Detect which cell encompasses the target text, then output its (x, y) center coordinate. 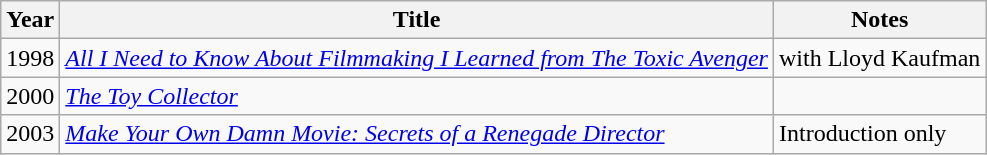
1998 (30, 58)
with Lloyd Kaufman (879, 58)
2003 (30, 134)
The Toy Collector (417, 96)
All I Need to Know About Filmmaking I Learned from The Toxic Avenger (417, 58)
2000 (30, 96)
Make Your Own Damn Movie: Secrets of a Renegade Director (417, 134)
Year (30, 20)
Title (417, 20)
Introduction only (879, 134)
Notes (879, 20)
